Find where the given text appears and provide that cell's center as (x, y) coordinate. 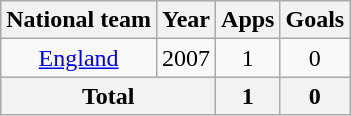
England (79, 58)
2007 (186, 58)
Goals (315, 20)
National team (79, 20)
Total (108, 96)
Year (186, 20)
Apps (248, 20)
